Return the (X, Y) coordinate for the center point of the cell that contains the specified text.  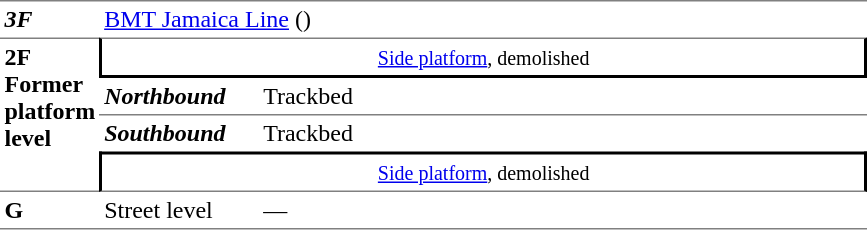
2FFormer platform level (50, 115)
G (50, 211)
Street level (180, 211)
Northbound (180, 97)
Southbound (180, 134)
3F (50, 19)
